Find where the given text appears and provide that cell's center as (x, y) coordinate. 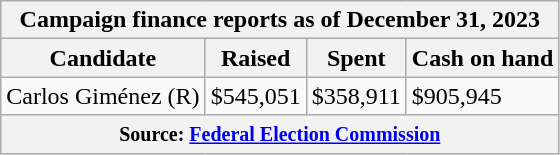
Carlos Giménez (R) (103, 96)
$358,911 (356, 96)
Raised (256, 58)
Spent (356, 58)
Campaign finance reports as of December 31, 2023 (280, 20)
Source: Federal Election Commission (280, 134)
Cash on hand (482, 58)
Candidate (103, 58)
$905,945 (482, 96)
$545,051 (256, 96)
